Search for the cell housing the specified text and yield its (x, y) center coordinate. 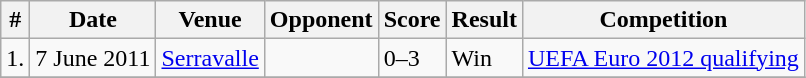
Competition (663, 20)
Win (484, 58)
Result (484, 20)
7 June 2011 (93, 58)
Venue (210, 20)
UEFA Euro 2012 qualifying (663, 58)
Opponent (321, 20)
1. (16, 58)
0–3 (412, 58)
Serravalle (210, 58)
# (16, 20)
Score (412, 20)
Date (93, 20)
